Identify which cell holds the provided text, then report its (X, Y) central coordinate. 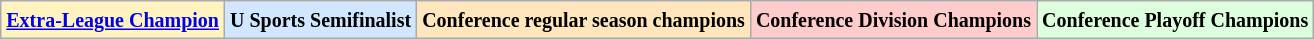
Extra-League Champion (113, 20)
Conference regular season champions (584, 20)
Conference Playoff Champions (1176, 20)
Conference Division Champions (893, 20)
U Sports Semifinalist (321, 20)
